Identify which cell holds the provided text, then report its [x, y] central coordinate. 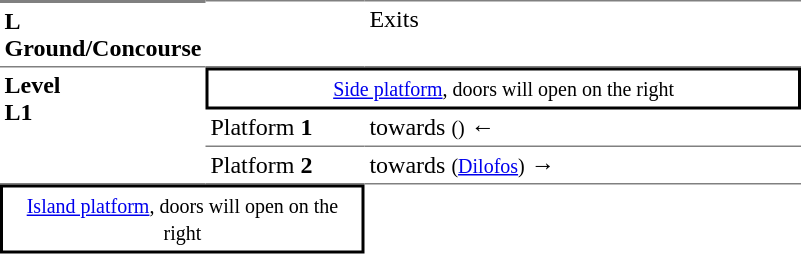
Exits [583, 34]
LevelL1 [103, 126]
Platform 1 [286, 129]
LGround/Concourse [103, 34]
towards () ← [583, 129]
Platform 2 [286, 166]
Island platform, doors will open on the right [182, 218]
towards (Dilofos) → [583, 166]
